Provide the (X, Y) coordinate of the cell's center where the given text is located.  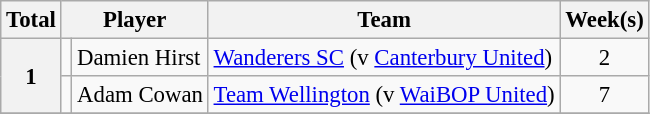
1 (31, 76)
Team (384, 20)
Total (31, 20)
Adam Cowan (140, 95)
Week(s) (604, 20)
2 (604, 58)
Team Wellington (v WaiBOP United) (384, 95)
Player (134, 20)
Damien Hirst (140, 58)
Wanderers SC (v Canterbury United) (384, 58)
7 (604, 95)
